Detect which cell encompasses the target text, then output its [x, y] center coordinate. 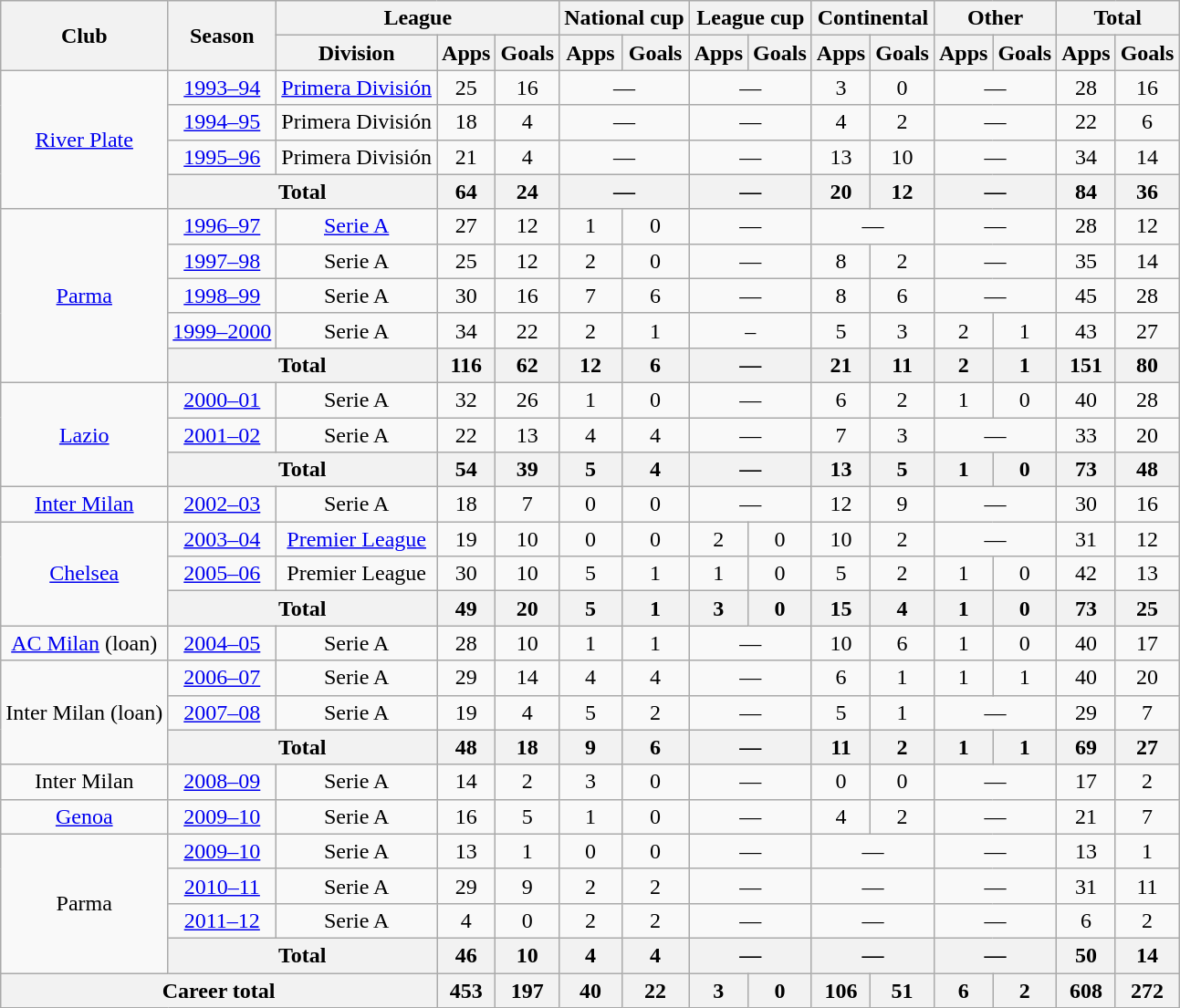
453 [466, 990]
64 [466, 192]
69 [1086, 747]
1998–99 [223, 296]
39 [527, 470]
Season [223, 36]
Career total [219, 990]
84 [1086, 192]
2000–01 [223, 400]
26 [527, 400]
32 [466, 400]
45 [1086, 296]
33 [1086, 435]
42 [1086, 574]
46 [466, 955]
2010–11 [223, 886]
2004–05 [223, 643]
80 [1147, 365]
1996–97 [223, 226]
Club [84, 36]
151 [1086, 365]
Lazio [84, 434]
2001–02 [223, 435]
272 [1147, 990]
1994–95 [223, 122]
AC Milan (loan) [84, 643]
1995–96 [223, 157]
43 [1086, 330]
49 [466, 608]
1997–98 [223, 261]
608 [1086, 990]
36 [1147, 192]
River Plate [84, 140]
– [750, 330]
2003–04 [223, 539]
National cup [624, 18]
1993–94 [223, 88]
2005–06 [223, 574]
2007–08 [223, 712]
League [418, 18]
15 [841, 608]
Continental [872, 18]
Inter Milan (loan) [84, 712]
62 [527, 365]
Genoa [84, 816]
2006–07 [223, 678]
24 [527, 192]
League cup [750, 18]
Division [357, 53]
Chelsea [84, 574]
50 [1086, 955]
2002–03 [223, 504]
2011–12 [223, 920]
Other [995, 18]
197 [527, 990]
106 [841, 990]
2008–09 [223, 782]
51 [903, 990]
35 [1086, 261]
116 [466, 365]
54 [466, 470]
1999–2000 [223, 330]
